Return the [x, y] coordinate for the center point of the cell that contains the specified text.  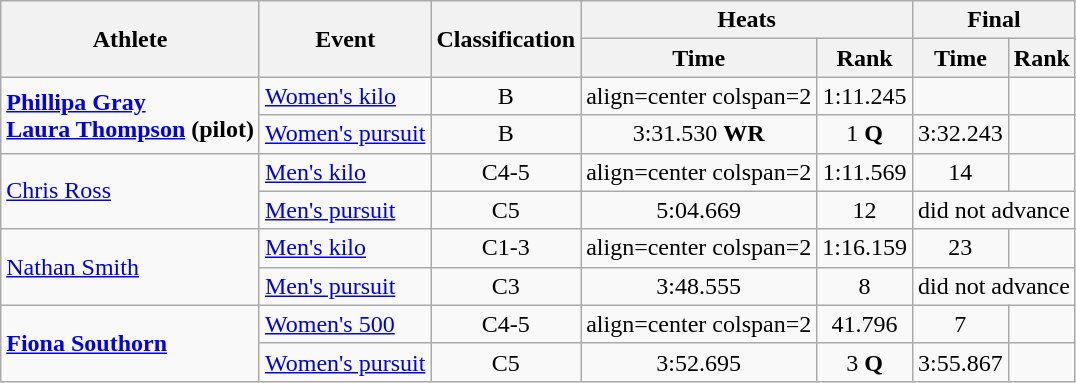
3:52.695 [699, 362]
3 Q [865, 362]
5:04.669 [699, 210]
C3 [506, 286]
Nathan Smith [130, 267]
3:32.243 [960, 134]
C1-3 [506, 248]
Classification [506, 39]
1:16.159 [865, 248]
Event [344, 39]
14 [960, 172]
1:11.569 [865, 172]
41.796 [865, 324]
3:31.530 WR [699, 134]
Chris Ross [130, 191]
Athlete [130, 39]
23 [960, 248]
Fiona Southorn [130, 343]
3:55.867 [960, 362]
1:11.245 [865, 96]
3:48.555 [699, 286]
Heats [747, 20]
12 [865, 210]
8 [865, 286]
Women's kilo [344, 96]
7 [960, 324]
Women's 500 [344, 324]
Final [994, 20]
Phillipa Gray Laura Thompson (pilot) [130, 115]
1 Q [865, 134]
